Return the (X, Y) coordinate for the center point of the cell that contains the specified text.  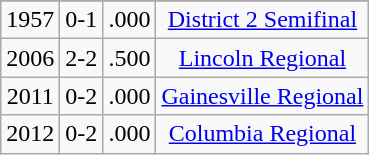
2011 (30, 96)
2006 (30, 58)
.500 (130, 58)
Columbia Regional (262, 134)
District 2 Semifinal (262, 20)
Lincoln Regional (262, 58)
2012 (30, 134)
0-1 (82, 20)
2-2 (82, 58)
Gainesville Regional (262, 96)
1957 (30, 20)
